For the text-containing cell, return its midpoint in (X, Y) coordinate format. 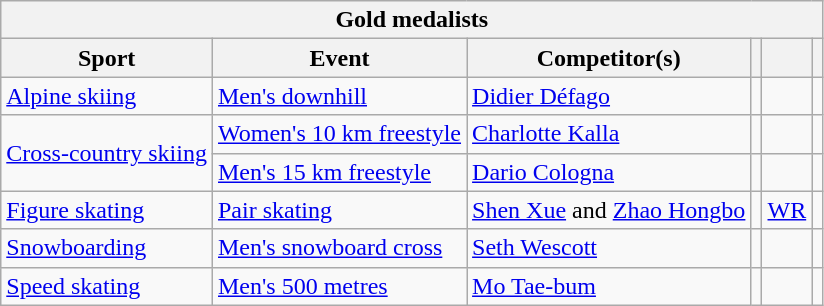
Dario Cologna (609, 172)
Seth Wescott (609, 248)
Didier Défago (609, 96)
Women's 10 km freestyle (339, 134)
Cross-country skiing (107, 153)
Men's snowboard cross (339, 248)
Snowboarding (107, 248)
Men's downhill (339, 96)
Figure skating (107, 210)
Men's 500 metres (339, 286)
Event (339, 58)
Mo Tae-bum (609, 286)
Competitor(s) (609, 58)
Sport (107, 58)
Charlotte Kalla (609, 134)
Pair skating (339, 210)
Shen Xue and Zhao Hongbo (609, 210)
Alpine skiing (107, 96)
Men's 15 km freestyle (339, 172)
WR (787, 210)
Gold medalists (412, 20)
Speed skating (107, 286)
